For the text-containing cell, return its midpoint in [X, Y] coordinate format. 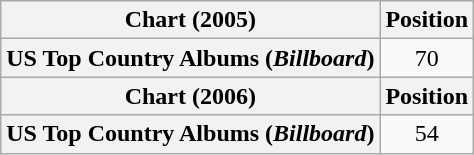
70 [427, 58]
54 [427, 134]
Chart (2005) [190, 20]
Chart (2006) [190, 96]
